Return [X, Y] of the center of cell containing provided text 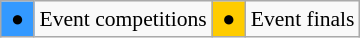
Event competitions [122, 19]
Event finals [303, 19]
